Output the (x, y) coordinate of the center of the cell containing the given text.  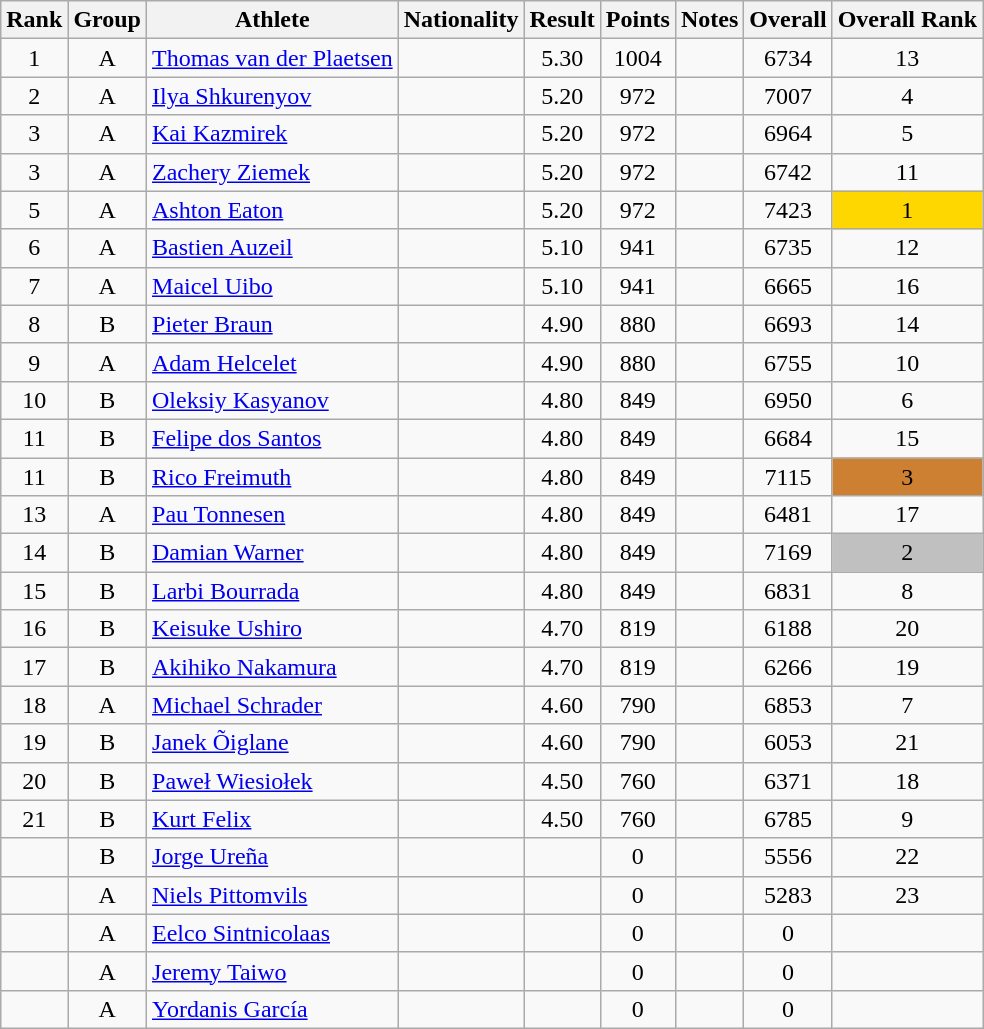
6665 (788, 286)
Akihiko Nakamura (273, 667)
Nationality (461, 20)
Yordanis García (273, 1009)
6053 (788, 743)
Damian Warner (273, 553)
Jorge Ureña (273, 857)
5.30 (562, 58)
6950 (788, 400)
Pau Tonnesen (273, 515)
Overall (788, 20)
Rank (34, 20)
7423 (788, 210)
Pieter Braun (273, 324)
Ashton Eaton (273, 210)
7169 (788, 553)
Eelco Sintnicolaas (273, 933)
Notes (709, 20)
1004 (638, 58)
Points (638, 20)
Felipe dos Santos (273, 438)
12 (907, 248)
Oleksiy Kasyanov (273, 400)
6735 (788, 248)
6742 (788, 172)
Bastien Auzeil (273, 248)
Rico Freimuth (273, 477)
6831 (788, 591)
6684 (788, 438)
23 (907, 895)
Kurt Felix (273, 819)
6371 (788, 781)
4 (907, 96)
Keisuke Ushiro (273, 629)
Kai Kazmirek (273, 134)
5283 (788, 895)
6853 (788, 705)
Group (108, 20)
Jeremy Taiwo (273, 971)
7115 (788, 477)
6785 (788, 819)
Ilya Shkurenyov (273, 96)
6755 (788, 362)
Michael Schrader (273, 705)
Niels Pittomvils (273, 895)
Paweł Wiesiołek (273, 781)
Maicel Uibo (273, 286)
6693 (788, 324)
6734 (788, 58)
Larbi Bourrada (273, 591)
Result (562, 20)
7007 (788, 96)
Zachery Ziemek (273, 172)
6481 (788, 515)
Adam Helcelet (273, 362)
Overall Rank (907, 20)
Thomas van der Plaetsen (273, 58)
Athlete (273, 20)
5556 (788, 857)
6266 (788, 667)
Janek Õiglane (273, 743)
6964 (788, 134)
22 (907, 857)
6188 (788, 629)
